Extract the [x, y] coordinate from the center of the cell holding the provided text.  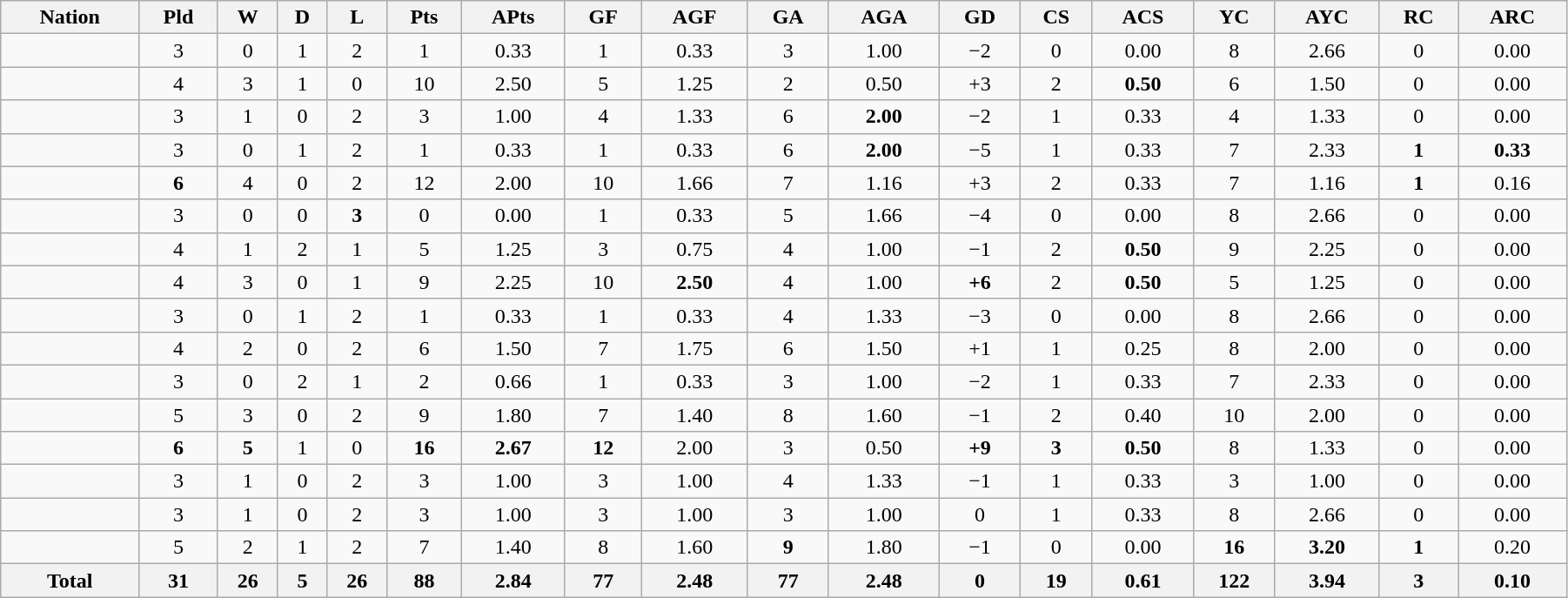
AYC [1327, 17]
0.40 [1143, 415]
ARC [1512, 17]
GF [603, 17]
+6 [980, 282]
0.10 [1512, 581]
−4 [980, 216]
0.16 [1512, 183]
1.75 [694, 348]
RC [1418, 17]
−3 [980, 315]
0.75 [694, 249]
GD [980, 17]
0.20 [1512, 548]
Pld [178, 17]
AGA [884, 17]
122 [1234, 581]
YC [1234, 17]
W [247, 17]
+9 [980, 448]
D [302, 17]
Nation [70, 17]
L [357, 17]
2.67 [513, 448]
19 [1056, 581]
88 [425, 581]
Pts [425, 17]
+1 [980, 348]
Total [70, 581]
31 [178, 581]
3.94 [1327, 581]
3.20 [1327, 548]
0.25 [1143, 348]
AGF [694, 17]
−5 [980, 150]
ACS [1143, 17]
0.61 [1143, 581]
CS [1056, 17]
2.84 [513, 581]
GA [788, 17]
APts [513, 17]
0.66 [513, 381]
